From the cell containing the given text, extract its center point as (X, Y) coordinate. 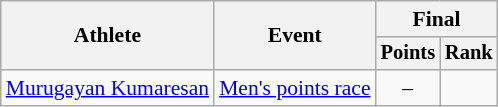
– (408, 88)
Men's points race (294, 88)
Athlete (108, 36)
Rank (469, 54)
Event (294, 36)
Points (408, 54)
Final (437, 19)
Murugayan Kumaresan (108, 88)
